Detect which cell encompasses the target text, then output its [X, Y] center coordinate. 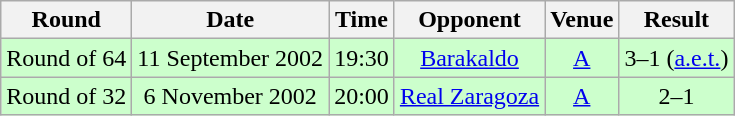
Round of 32 [66, 96]
Result [676, 20]
Round of 64 [66, 58]
Barakaldo [469, 58]
19:30 [362, 58]
Round [66, 20]
11 September 2002 [230, 58]
Opponent [469, 20]
6 November 2002 [230, 96]
Time [362, 20]
Venue [582, 20]
20:00 [362, 96]
2–1 [676, 96]
Date [230, 20]
Real Zaragoza [469, 96]
3–1 (a.e.t.) [676, 58]
